Extract the [x, y] coordinate from the center of the cell holding the provided text.  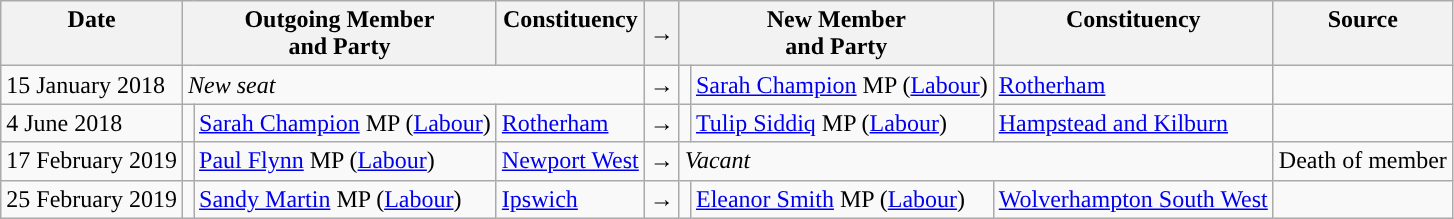
Tulip Siddiq MP (Labour) [842, 123]
Date [92, 34]
Sandy Martin MP (Labour) [346, 199]
Outgoing Memberand Party [339, 34]
Death of member [1362, 161]
17 February 2019 [92, 161]
Ipswich [570, 199]
4 June 2018 [92, 123]
15 January 2018 [92, 85]
Wolverhampton South West [1133, 199]
New Memberand Party [836, 34]
Vacant [976, 161]
Source [1362, 34]
Eleanor Smith MP (Labour) [842, 199]
25 February 2019 [92, 199]
Newport West [570, 161]
Paul Flynn MP (Labour) [346, 161]
Hampstead and Kilburn [1133, 123]
New seat [413, 85]
